Determine the [x, y] coordinate at the center of the cell enclosing the given text.  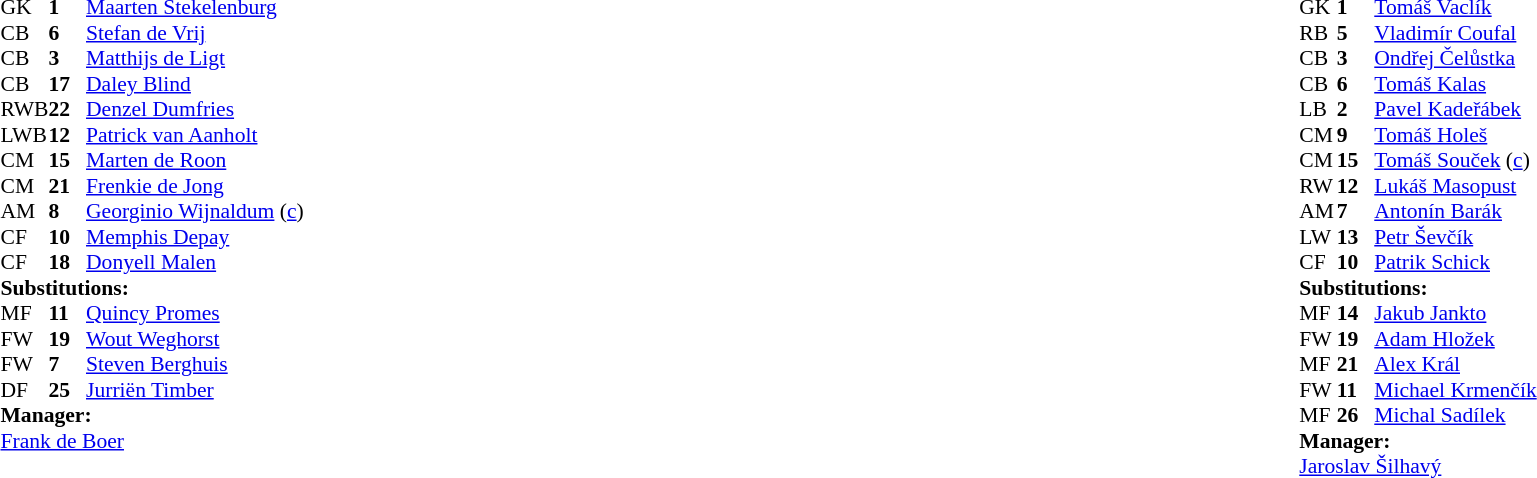
Daley Blind [195, 84]
Denzel Dumfries [195, 109]
9 [1356, 135]
Quincy Promes [195, 313]
Jurriën Timber [195, 390]
Alex Král [1455, 365]
17 [67, 84]
LB [1318, 109]
Petr Ševčík [1455, 237]
Antonín Barák [1455, 211]
Wout Weghorst [195, 339]
Michal Sadílek [1455, 415]
Frenkie de Jong [195, 186]
Memphis Depay [195, 237]
Ondřej Čelůstka [1455, 59]
Matthijs de Ligt [195, 59]
Lukáš Masopust [1455, 186]
26 [1356, 415]
25 [67, 390]
Tomáš Kalas [1455, 84]
13 [1356, 237]
Marten de Roon [195, 161]
DF [24, 390]
Tomáš Souček (c) [1455, 161]
Patrik Schick [1455, 263]
Jakub Jankto [1455, 313]
RB [1318, 33]
RW [1318, 186]
Frank de Boer [152, 441]
Donyell Malen [195, 263]
14 [1356, 313]
Steven Berghuis [195, 365]
Vladimír Coufal [1455, 33]
Michael Krmenčík [1455, 390]
Tomáš Holeš [1455, 135]
LWB [24, 135]
Pavel Kadeřábek [1455, 109]
Patrick van Aanholt [195, 135]
2 [1356, 109]
5 [1356, 33]
Georginio Wijnaldum (c) [195, 211]
RWB [24, 109]
8 [67, 211]
22 [67, 109]
Stefan de Vrij [195, 33]
Adam Hložek [1455, 339]
LW [1318, 237]
18 [67, 263]
